Search for the cell housing the specified text and yield its [X, Y] center coordinate. 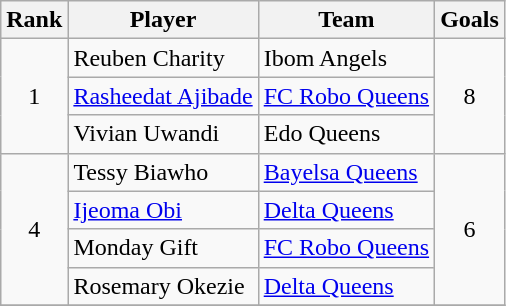
Rasheedat Ajibade [163, 96]
Edo Queens [346, 134]
Goals [470, 20]
Player [163, 20]
Vivian Uwandi [163, 134]
Tessy Biawho [163, 172]
Bayelsa Queens [346, 172]
Reuben Charity [163, 58]
Ibom Angels [346, 58]
4 [34, 229]
Ijeoma Obi [163, 210]
Rosemary Okezie [163, 286]
6 [470, 229]
Monday Gift [163, 248]
1 [34, 96]
Rank [34, 20]
Team [346, 20]
8 [470, 96]
